For the text-containing cell, return its midpoint in [X, Y] coordinate format. 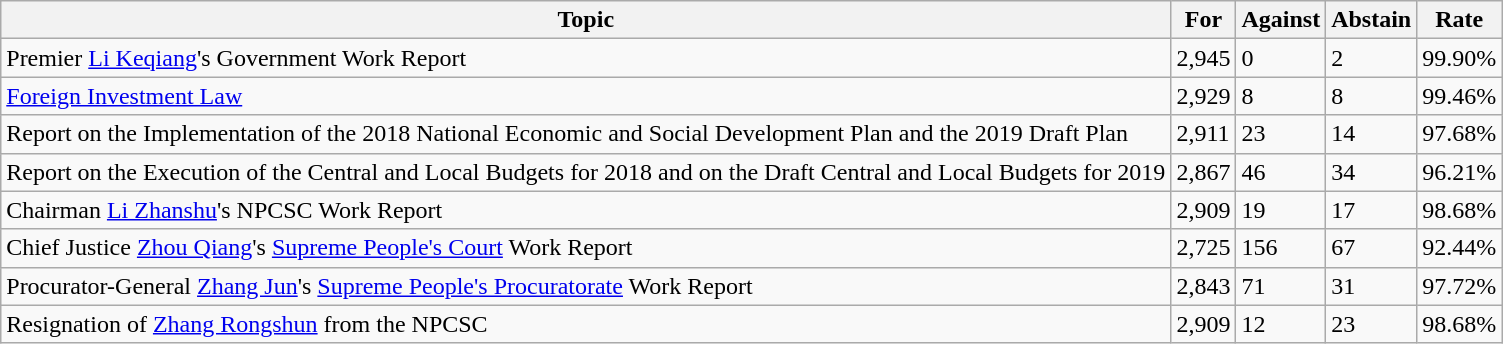
67 [1372, 248]
31 [1372, 286]
Resignation of Zhang Rongshun from the NPCSC [586, 324]
2,929 [1204, 96]
97.68% [1460, 134]
Procurator-General Zhang Jun's Supreme People's Procuratorate Work Report [586, 286]
Chairman Li Zhanshu's NPCSC Work Report [586, 210]
14 [1372, 134]
Rate [1460, 20]
92.44% [1460, 248]
Chief Justice Zhou Qiang's Supreme People's Court Work Report [586, 248]
Topic [586, 20]
Abstain [1372, 20]
96.21% [1460, 172]
99.46% [1460, 96]
0 [1281, 58]
For [1204, 20]
Report on the Implementation of the 2018 National Economic and Social Development Plan and the 2019 Draft Plan [586, 134]
Report on the Execution of the Central and Local Budgets for 2018 and on the Draft Central and Local Budgets for 2019 [586, 172]
Foreign Investment Law [586, 96]
2,911 [1204, 134]
17 [1372, 210]
2 [1372, 58]
71 [1281, 286]
99.90% [1460, 58]
46 [1281, 172]
19 [1281, 210]
Premier Li Keqiang's Government Work Report [586, 58]
Against [1281, 20]
2,867 [1204, 172]
156 [1281, 248]
2,725 [1204, 248]
34 [1372, 172]
97.72% [1460, 286]
12 [1281, 324]
2,843 [1204, 286]
2,945 [1204, 58]
